Detect which cell encompasses the target text, then output its [x, y] center coordinate. 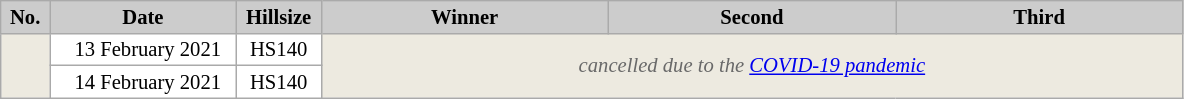
Second [752, 16]
13 February 2021 [144, 49]
cancelled due to the COVID-19 pandemic [752, 65]
Hillsize [278, 16]
No. [26, 16]
Winner [464, 16]
Date [144, 16]
14 February 2021 [144, 81]
Third [1040, 16]
